For the text-containing cell, return its midpoint in [x, y] coordinate format. 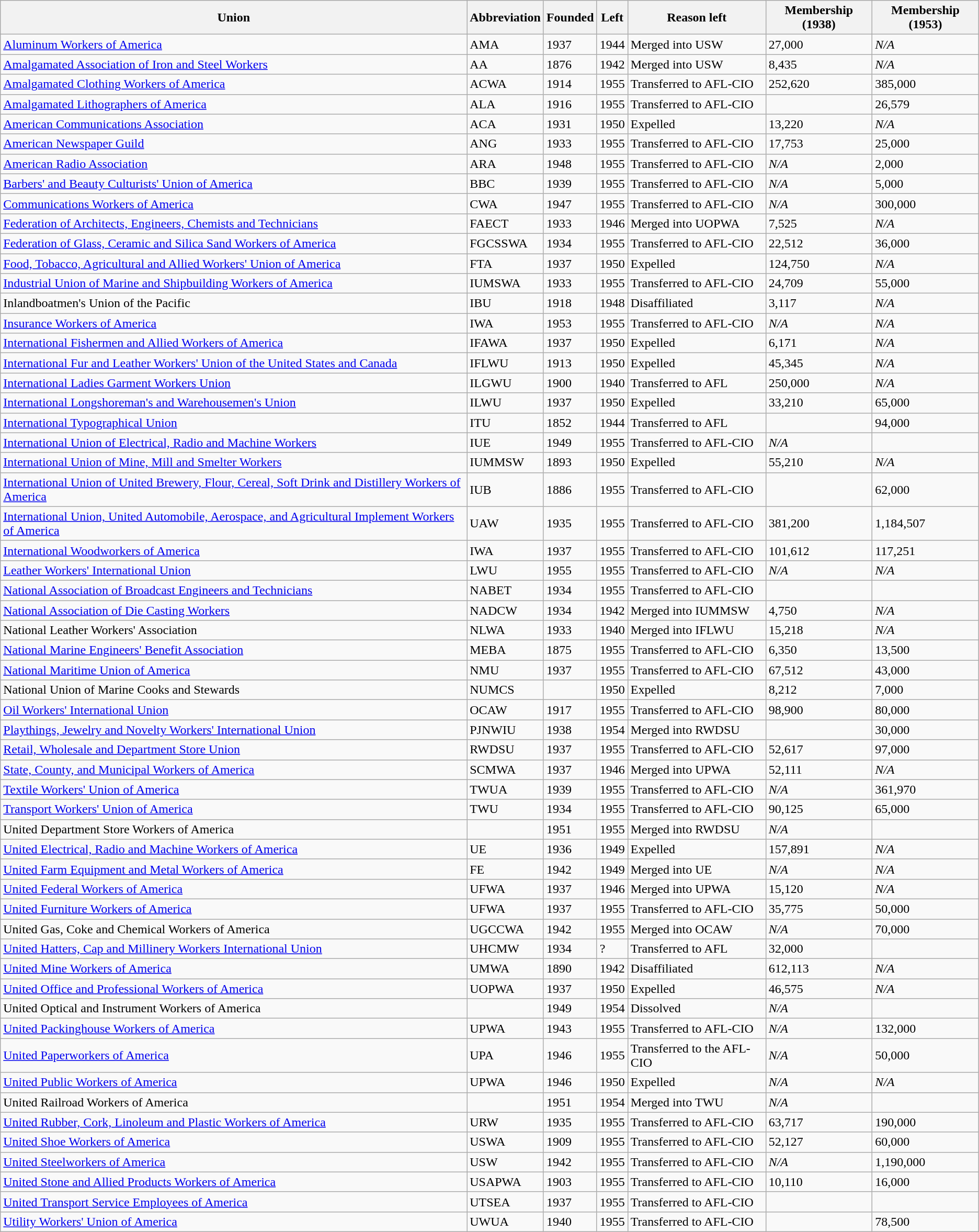
132,000 [926, 1028]
UPA [505, 1056]
United Gas, Coke and Chemical Workers of America [234, 929]
RWDSU [505, 750]
TWUA [505, 789]
National Association of Die Casting Workers [234, 611]
United Shoe Workers of America [234, 1142]
OCAW [505, 710]
UOPWA [505, 989]
97,000 [926, 750]
National Marine Engineers' Benefit Association [234, 650]
Merged into UE [697, 869]
United Railroad Workers of America [234, 1102]
United Hatters, Cap and Millinery Workers International Union [234, 949]
Amalgamated Lithographers of America [234, 104]
78,500 [926, 1222]
ILWU [505, 403]
IUE [505, 443]
United Transport Service Employees of America [234, 1202]
? [612, 949]
2,000 [926, 164]
IFAWA [505, 343]
ACA [505, 124]
IBU [505, 303]
ANG [505, 144]
Barbers' and Beauty Culturists' Union of America [234, 184]
National Union of Marine Cooks and Stewards [234, 690]
AA [505, 64]
United Mine Workers of America [234, 969]
10,110 [819, 1182]
80,000 [926, 710]
Industrial Union of Marine and Shipbuilding Workers of America [234, 284]
United Federal Workers of America [234, 889]
13,220 [819, 124]
NMU [505, 670]
5,000 [926, 184]
67,512 [819, 670]
United Office and Professional Workers of America [234, 989]
157,891 [819, 849]
45,345 [819, 363]
6,350 [819, 650]
62,000 [926, 490]
43,000 [926, 670]
FE [505, 869]
International Woodworkers of America [234, 550]
FTA [505, 263]
USAPWA [505, 1182]
NLWA [505, 630]
7,000 [926, 690]
Dissolved [697, 1009]
Textile Workers' Union of America [234, 789]
SCMWA [505, 770]
United Department Store Workers of America [234, 829]
Transferred to the AFL-CIO [697, 1056]
USW [505, 1162]
United Paperworkers of America [234, 1056]
International Union, United Automobile, Aerospace, and Agricultural Implement Workers of America [234, 523]
8,212 [819, 690]
Utility Workers' Union of America [234, 1222]
USWA [505, 1142]
15,120 [819, 889]
NABET [505, 590]
FGCSSWA [505, 243]
25,000 [926, 144]
26,579 [926, 104]
1943 [570, 1028]
1913 [570, 363]
24,709 [819, 284]
International Union of Mine, Mill and Smelter Workers [234, 462]
International Fishermen and Allied Workers of America [234, 343]
International Longshoreman's and Warehousemen's Union [234, 403]
Membership (1953) [926, 18]
ACWA [505, 84]
MEBA [505, 650]
Retail, Wholesale and Department Store Union [234, 750]
National Leather Workers' Association [234, 630]
124,750 [819, 263]
International Fur and Leather Workers' Union of the United States and Canada [234, 363]
United Electrical, Radio and Machine Workers of America [234, 849]
6,171 [819, 343]
Aluminum Workers of America [234, 44]
1938 [570, 730]
Union [234, 18]
Food, Tobacco, Agricultural and Allied Workers' Union of America [234, 263]
UWUA [505, 1222]
International Typographical Union [234, 423]
1,184,507 [926, 523]
1903 [570, 1182]
Founded [570, 18]
Merged into OCAW [697, 929]
Federation of Architects, Engineers, Chemists and Technicians [234, 223]
UE [505, 849]
Inlandboatmen's Union of the Pacific [234, 303]
International Union of Electrical, Radio and Machine Workers [234, 443]
Amalgamated Clothing Workers of America [234, 84]
Abbreviation [505, 18]
Transport Workers' Union of America [234, 809]
117,251 [926, 550]
1890 [570, 969]
8,435 [819, 64]
International Union of United Brewery, Flour, Cereal, Soft Drink and Distillery Workers of America [234, 490]
NUMCS [505, 690]
90,125 [819, 809]
NADCW [505, 611]
UHCMW [505, 949]
1900 [570, 383]
52,127 [819, 1142]
IUMMSW [505, 462]
LWU [505, 570]
98,900 [819, 710]
17,753 [819, 144]
1909 [570, 1142]
60,000 [926, 1142]
TWU [505, 809]
Communications Workers of America [234, 204]
Merged into UOPWA [697, 223]
Merged into TWU [697, 1102]
State, County, and Municipal Workers of America [234, 770]
55,000 [926, 284]
36,000 [926, 243]
Merged into IFLWU [697, 630]
UAW [505, 523]
1914 [570, 84]
CWA [505, 204]
Oil Workers' International Union [234, 710]
Amalgamated Association of Iron and Steel Workers [234, 64]
Left [612, 18]
National Association of Broadcast Engineers and Technicians [234, 590]
UMWA [505, 969]
32,000 [819, 949]
IFLWU [505, 363]
United Farm Equipment and Metal Workers of America [234, 869]
52,111 [819, 770]
1852 [570, 423]
Merged into IUMMSW [697, 611]
63,717 [819, 1122]
Reason left [697, 18]
Membership (1938) [819, 18]
Leather Workers' International Union [234, 570]
33,210 [819, 403]
16,000 [926, 1182]
1916 [570, 104]
United Furniture Workers of America [234, 909]
ITU [505, 423]
UTSEA [505, 1202]
United Rubber, Cork, Linoleum and Plastic Workers of America [234, 1122]
1876 [570, 64]
UGCCWA [505, 929]
United Packinghouse Workers of America [234, 1028]
National Maritime Union of America [234, 670]
55,210 [819, 462]
94,000 [926, 423]
1918 [570, 303]
1947 [570, 204]
30,000 [926, 730]
United Optical and Instrument Workers of America [234, 1009]
Playthings, Jewelry and Novelty Workers' International Union [234, 730]
15,218 [819, 630]
URW [505, 1122]
American Newspaper Guild [234, 144]
ALA [505, 104]
300,000 [926, 204]
252,620 [819, 84]
35,775 [819, 909]
United Stone and Allied Products Workers of America [234, 1182]
1,190,000 [926, 1162]
1953 [570, 323]
1875 [570, 650]
PJNWIU [505, 730]
27,000 [819, 44]
1917 [570, 710]
381,200 [819, 523]
ARA [505, 164]
United Public Workers of America [234, 1082]
FAECT [505, 223]
70,000 [926, 929]
612,113 [819, 969]
BBC [505, 184]
250,000 [819, 383]
Federation of Glass, Ceramic and Silica Sand Workers of America [234, 243]
ILGWU [505, 383]
361,970 [926, 789]
American Radio Association [234, 164]
3,117 [819, 303]
IUB [505, 490]
190,000 [926, 1122]
1936 [570, 849]
1886 [570, 490]
1931 [570, 124]
4,750 [819, 611]
1893 [570, 462]
22,512 [819, 243]
385,000 [926, 84]
52,617 [819, 750]
IUMSWA [505, 284]
Insurance Workers of America [234, 323]
13,500 [926, 650]
AMA [505, 44]
46,575 [819, 989]
United Steelworkers of America [234, 1162]
7,525 [819, 223]
101,612 [819, 550]
American Communications Association [234, 124]
International Ladies Garment Workers Union [234, 383]
